Return the (X, Y) coordinate for the center point of the cell that contains the specified text.  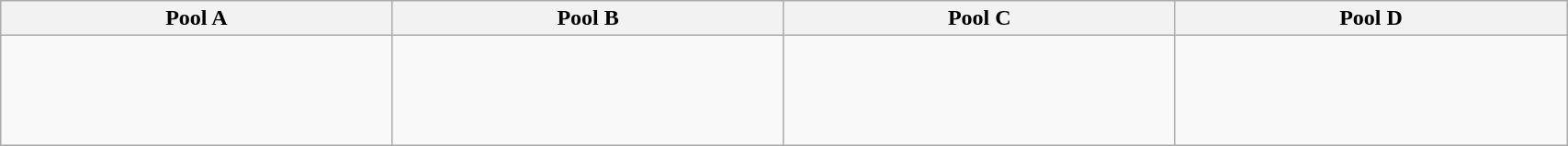
Pool D (1371, 18)
Pool C (979, 18)
Pool A (197, 18)
Pool B (588, 18)
